Find where the given text appears and provide that cell's center as (x, y) coordinate. 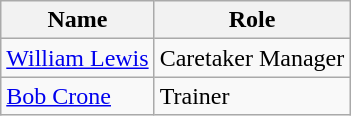
Trainer (252, 96)
Name (78, 20)
Caretaker Manager (252, 58)
William Lewis (78, 58)
Bob Crone (78, 96)
Role (252, 20)
